Identify which cell holds the provided text, then report its [x, y] central coordinate. 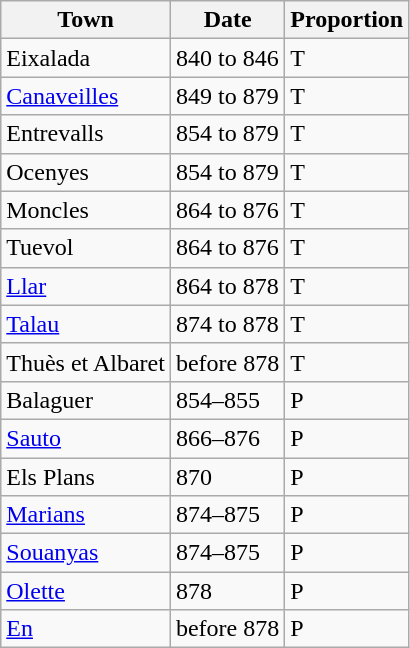
866–876 [227, 438]
Moncles [86, 210]
Proportion [347, 20]
Souanyas [86, 553]
Els Plans [86, 477]
Date [227, 20]
Marians [86, 515]
Olette [86, 591]
Entrevalls [86, 134]
En [86, 629]
Town [86, 20]
874 to 878 [227, 324]
878 [227, 591]
854–855 [227, 400]
Thuès et Albaret [86, 362]
Ocenyes [86, 172]
Llar [86, 286]
870 [227, 477]
Tuevol [86, 248]
Balaguer [86, 400]
Eixalada [86, 58]
Talau [86, 324]
Sauto [86, 438]
840 to 846 [227, 58]
Canaveilles [86, 96]
864 to 878 [227, 286]
849 to 879 [227, 96]
